Pinpoint the cell where the given text exists, returning its (x, y) midpoint coordinate. 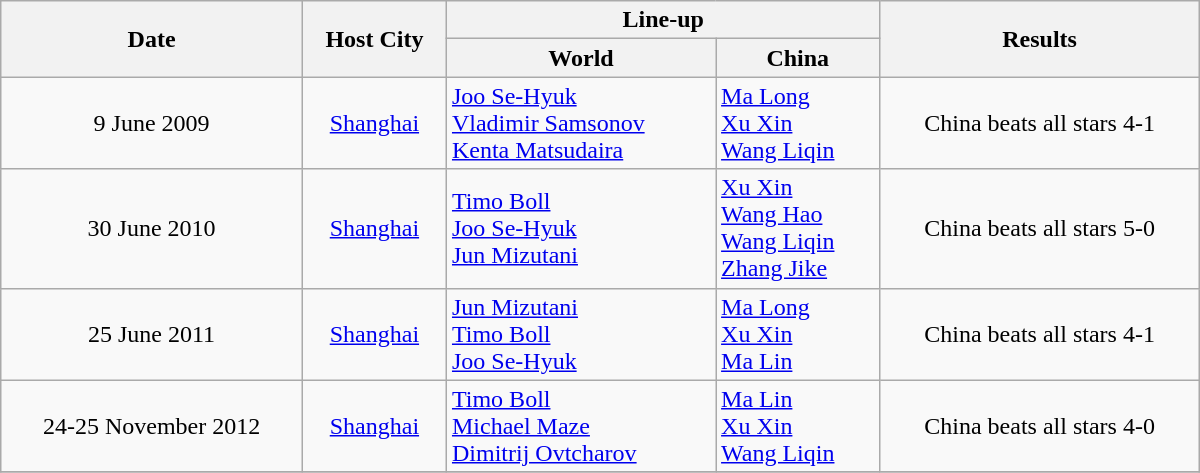
World (580, 58)
Results (1040, 39)
9 June 2009 (152, 123)
25 June 2011 (152, 334)
24-25 November 2012 (152, 426)
China beats all stars 4-0 (1040, 426)
Ma Long Xu Xin Wang Liqin (798, 123)
Ma Long Xu Xin Ma Lin (798, 334)
China (798, 58)
Line-up (663, 20)
Date (152, 39)
Host City (374, 39)
Jun Mizutani Timo Boll Joo Se-Hyuk (580, 334)
Xu Xin Wang Hao Wang Liqin Zhang Jike (798, 228)
Ma Lin Xu Xin Wang Liqin (798, 426)
Joo Se-Hyuk Vladimir Samsonov Kenta Matsudaira (580, 123)
China beats all stars 5-0 (1040, 228)
Timo Boll Joo Se-Hyuk Jun Mizutani (580, 228)
30 June 2010 (152, 228)
Timo Boll Michael Maze Dimitrij Ovtcharov (580, 426)
